Find where the given text appears and provide that cell's center as [x, y] coordinate. 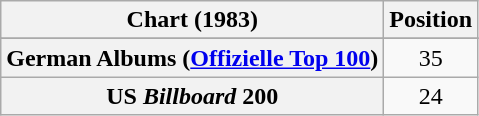
24 [431, 96]
US Billboard 200 [192, 96]
German Albums (Offizielle Top 100) [192, 58]
Chart (1983) [192, 20]
Position [431, 20]
35 [431, 58]
